Return the (X, Y) coordinate for the center point of the cell that contains the specified text.  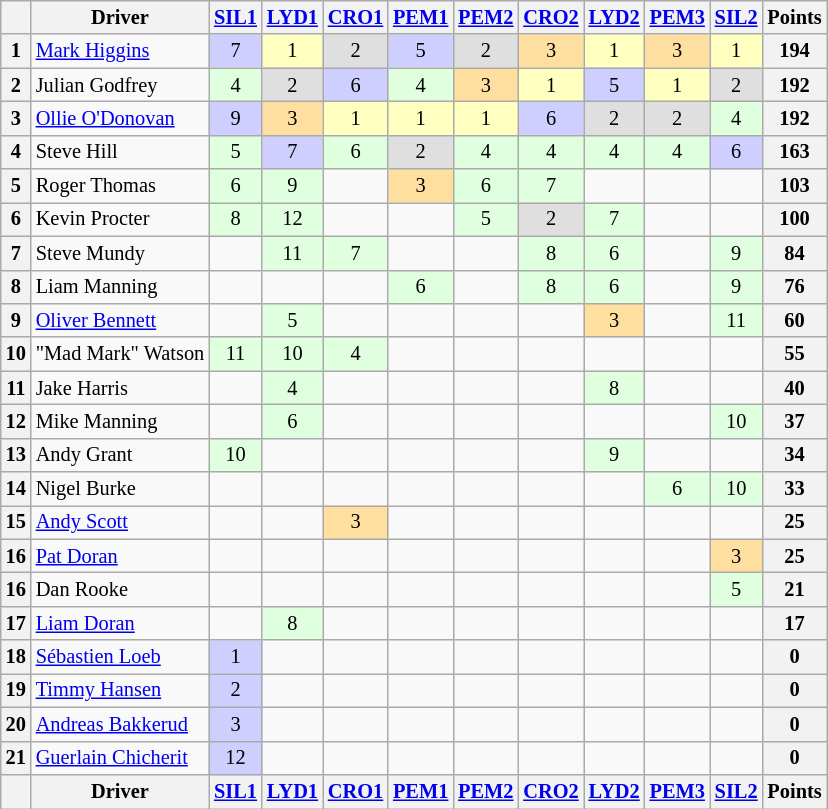
"Mad Mark" Watson (120, 354)
34 (794, 455)
Timmy Hansen (120, 690)
14 (16, 489)
Roger Thomas (120, 186)
Nigel Burke (120, 489)
Mark Higgins (120, 51)
76 (794, 287)
Andy Scott (120, 522)
Oliver Bennett (120, 320)
Liam Doran (120, 623)
Sébastien Loeb (120, 657)
60 (794, 320)
Pat Doran (120, 556)
Liam Manning (120, 287)
15 (16, 522)
Ollie O'Donovan (120, 118)
Kevin Procter (120, 219)
Steve Hill (120, 152)
194 (794, 51)
37 (794, 421)
20 (16, 724)
Andreas Bakkerud (120, 724)
Steve Mundy (120, 253)
Andy Grant (120, 455)
55 (794, 354)
40 (794, 388)
19 (16, 690)
13 (16, 455)
100 (794, 219)
Mike Manning (120, 421)
84 (794, 253)
18 (16, 657)
Dan Rooke (120, 589)
Julian Godfrey (120, 85)
Guerlain Chicherit (120, 758)
163 (794, 152)
33 (794, 489)
Jake Harris (120, 388)
103 (794, 186)
